Find where the given text appears and provide that cell's center as (X, Y) coordinate. 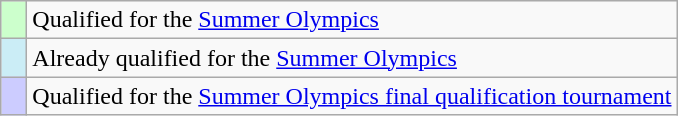
Already qualified for the Summer Olympics (352, 58)
Qualified for the Summer Olympics final qualification tournament (352, 96)
Qualified for the Summer Olympics (352, 20)
